Provide the [X, Y] coordinate of the cell's center where the given text is located.  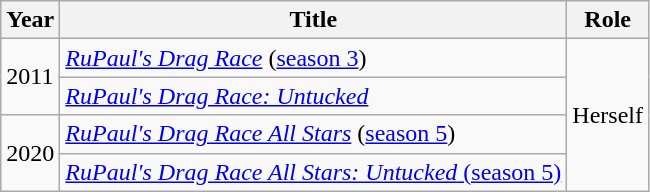
Herself [608, 115]
2011 [30, 77]
Year [30, 20]
RuPaul's Drag Race (season 3) [314, 58]
RuPaul's Drag Race All Stars (season 5) [314, 134]
2020 [30, 153]
Title [314, 20]
Role [608, 20]
RuPaul's Drag Race All Stars: Untucked (season 5) [314, 172]
RuPaul's Drag Race: Untucked [314, 96]
